Output the [x, y] coordinate of the center of the cell containing the given text.  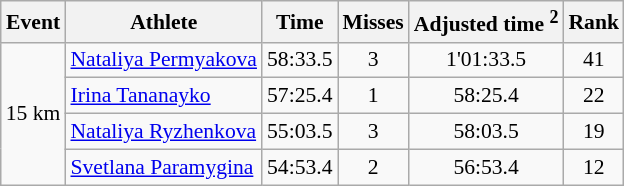
Misses [374, 22]
Svetlana Paramygina [164, 167]
15 km [34, 113]
Adjusted time 2 [486, 22]
58:25.4 [486, 96]
57:25.4 [300, 96]
56:53.4 [486, 167]
1 [374, 96]
Athlete [164, 22]
Irina Tananayko [164, 96]
19 [594, 132]
58:03.5 [486, 132]
Nataliya Ryzhenkova [164, 132]
1'01:33.5 [486, 60]
22 [594, 96]
41 [594, 60]
Event [34, 22]
2 [374, 167]
Time [300, 22]
12 [594, 167]
55:03.5 [300, 132]
54:53.4 [300, 167]
Nataliya Permyakova [164, 60]
58:33.5 [300, 60]
Rank [594, 22]
